Search for the cell housing the specified text and yield its [x, y] center coordinate. 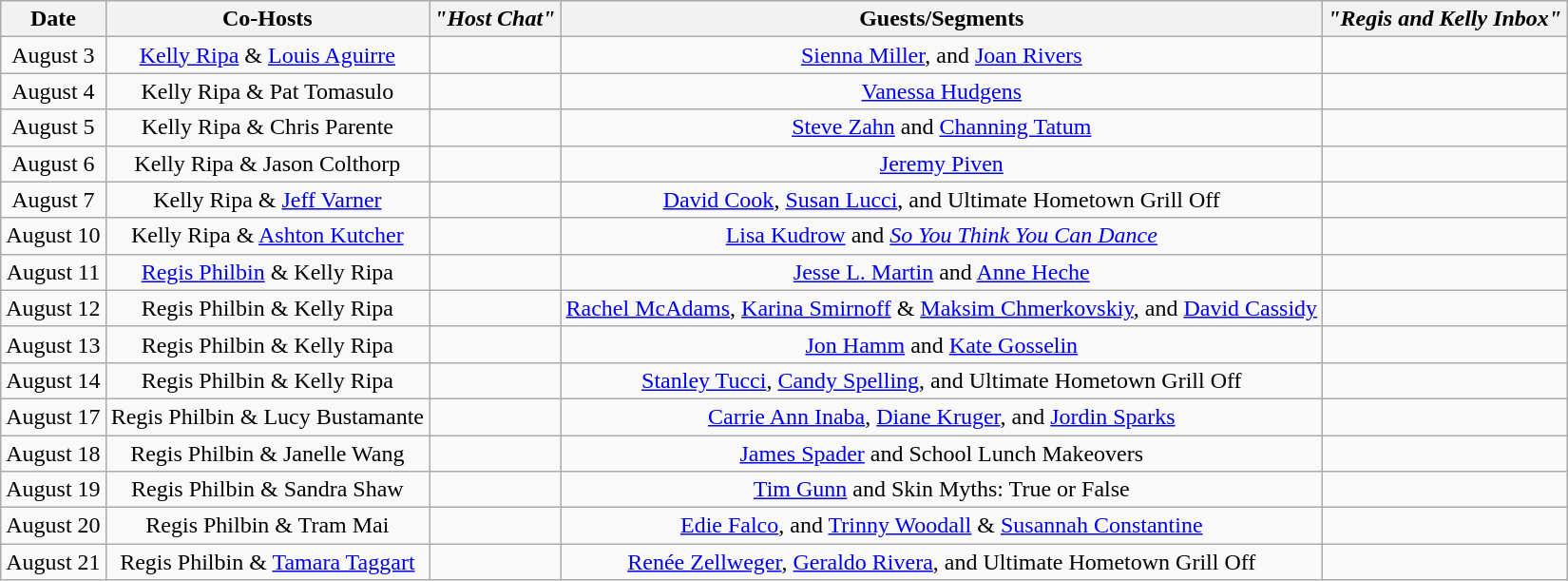
Regis Philbin & Lucy Bustamante [267, 416]
August 6 [53, 164]
Carrie Ann Inaba, Diane Kruger, and Jordin Sparks [942, 416]
August 10 [53, 236]
Date [53, 19]
Tim Gunn and Skin Myths: True or False [942, 490]
August 11 [53, 272]
"Host Chat" [495, 19]
Edie Falco, and Trinny Woodall & Susannah Constantine [942, 526]
August 20 [53, 526]
August 5 [53, 127]
Vanessa Hudgens [942, 91]
Kelly Ripa & Louis Aguirre [267, 55]
Regis Philbin & Sandra Shaw [267, 490]
Sienna Miller, and Joan Rivers [942, 55]
Renée Zellweger, Geraldo Rivera, and Ultimate Hometown Grill Off [942, 562]
August 4 [53, 91]
Lisa Kudrow and So You Think You Can Dance [942, 236]
Kelly Ripa & Pat Tomasulo [267, 91]
August 12 [53, 308]
August 13 [53, 344]
David Cook, Susan Lucci, and Ultimate Hometown Grill Off [942, 200]
Regis Philbin & Janelle Wang [267, 454]
James Spader and School Lunch Makeovers [942, 454]
August 21 [53, 562]
Kelly Ripa & Chris Parente [267, 127]
August 19 [53, 490]
Jesse L. Martin and Anne Heche [942, 272]
Kelly Ripa & Jason Colthorp [267, 164]
August 18 [53, 454]
Co-Hosts [267, 19]
Rachel McAdams, Karina Smirnoff & Maksim Chmerkovskiy, and David Cassidy [942, 308]
Steve Zahn and Channing Tatum [942, 127]
Kelly Ripa & Jeff Varner [267, 200]
August 17 [53, 416]
August 3 [53, 55]
Regis Philbin & Tamara Taggart [267, 562]
August 14 [53, 380]
Jon Hamm and Kate Gosselin [942, 344]
"Regis and Kelly Inbox" [1444, 19]
Kelly Ripa & Ashton Kutcher [267, 236]
Jeremy Piven [942, 164]
August 7 [53, 200]
Guests/Segments [942, 19]
Regis Philbin & Tram Mai [267, 526]
Stanley Tucci, Candy Spelling, and Ultimate Hometown Grill Off [942, 380]
